From the cell containing the given text, extract its center point as (x, y) coordinate. 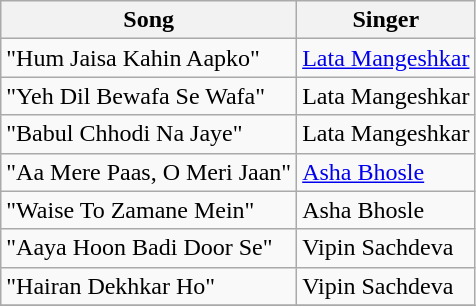
"Babul Chhodi Na Jaye" (149, 134)
"Hairan Dekhkar Ho" (149, 286)
"Waise To Zamane Mein" (149, 210)
Song (149, 20)
"Aa Mere Paas, O Meri Jaan" (149, 172)
"Yeh Dil Bewafa Se Wafa" (149, 96)
Singer (386, 20)
"Hum Jaisa Kahin Aapko" (149, 58)
"Aaya Hoon Badi Door Se" (149, 248)
